Locate the cell with the specified text and output its (x, y) center coordinate. 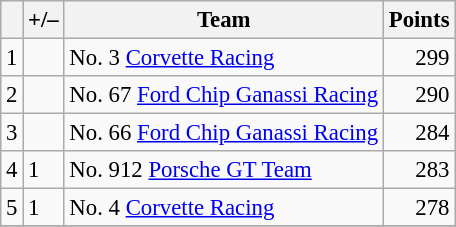
No. 912 Porsche GT Team (224, 170)
278 (418, 208)
Team (224, 20)
4 (12, 170)
No. 3 Corvette Racing (224, 58)
5 (12, 208)
+/– (44, 20)
284 (418, 133)
299 (418, 58)
2 (12, 95)
290 (418, 95)
No. 67 Ford Chip Ganassi Racing (224, 95)
283 (418, 170)
Points (418, 20)
No. 4 Corvette Racing (224, 208)
3 (12, 133)
No. 66 Ford Chip Ganassi Racing (224, 133)
